Find where the given text appears and provide that cell's center as (x, y) coordinate. 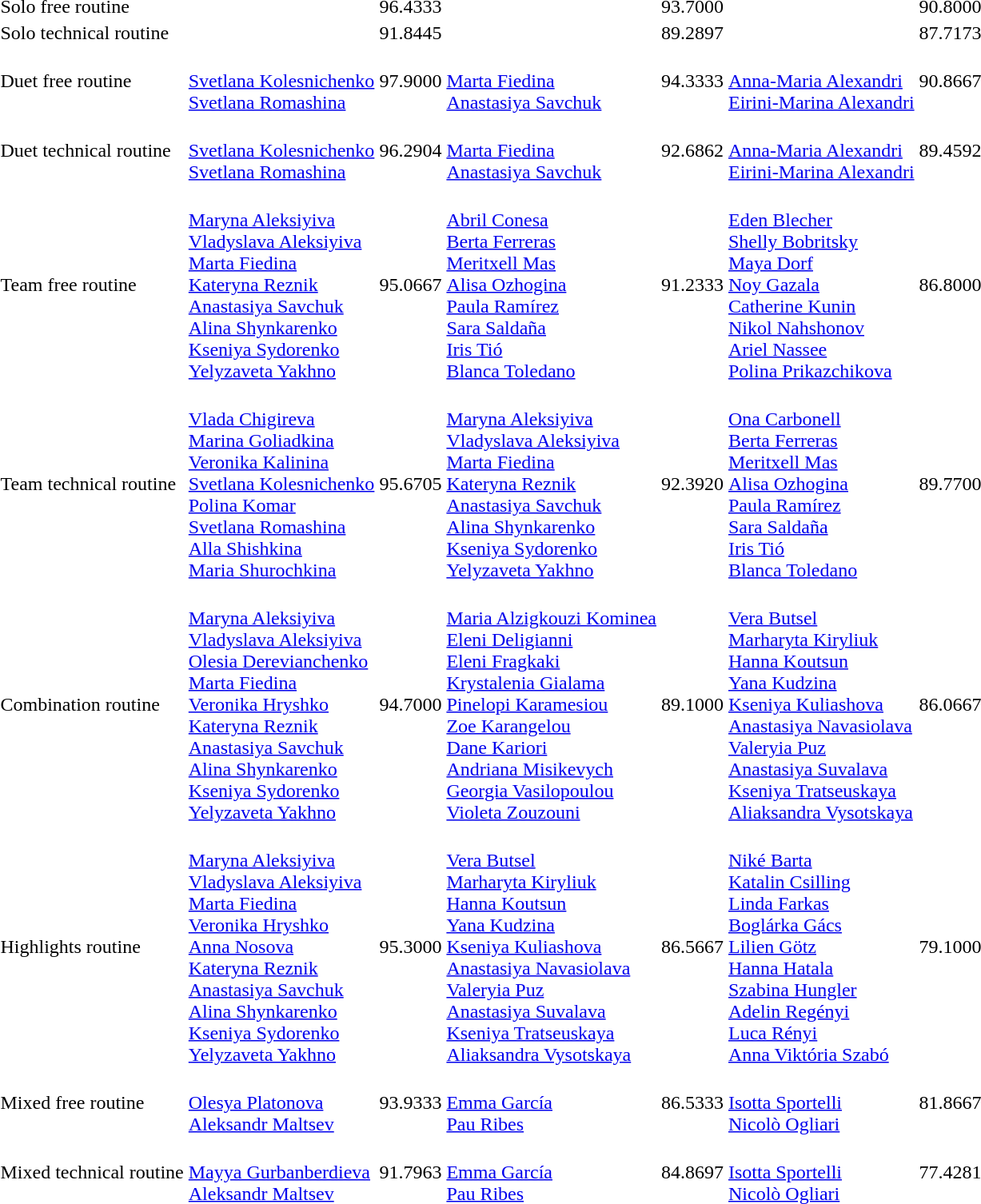
89.1000 (692, 704)
95.6705 (411, 484)
93.9333 (411, 1102)
97.9000 (411, 81)
86.5333 (692, 1102)
89.2897 (692, 33)
Niké BartaKatalin CsillingLinda FarkasBoglárka GácsLilien GötzHanna HatalaSzabina HunglerAdelin Regényi Luca RényiAnna Viktória Szabó (821, 947)
Ona CarbonellBerta FerrerasMeritxell MasAlisa OzhoginaPaula RamírezSara SaldañaIris TióBlanca Toledano (821, 484)
Vlada ChigirevaMarina GoliadkinaVeronika KalininaSvetlana KolesnichenkoPolina KomarSvetlana RomashinaAlla ShishkinaMaria Shurochkina (281, 484)
Emma GarcíaPau Ribes (552, 1102)
92.6862 (692, 150)
Abril ConesaBerta FerrerasMeritxell MasAlisa OzhoginaPaula RamírezSara SaldañaIris TióBlanca Toledano (552, 285)
Eden BlecherShelly BobritskyMaya DorfNoy GazalaCatherine KuninNikol NahshonovAriel NasseePolina Prikazchikova (821, 285)
Olesya PlatonovaAleksandr Maltsev (281, 1102)
86.5667 (692, 947)
95.0667 (411, 285)
Isotta SportelliNicolò Ogliari (821, 1102)
94.7000 (411, 704)
96.2904 (411, 150)
95.3000 (411, 947)
92.3920 (692, 484)
94.3333 (692, 81)
91.8445 (411, 33)
91.2333 (692, 285)
